From the cell containing the given text, extract its center point as [x, y] coordinate. 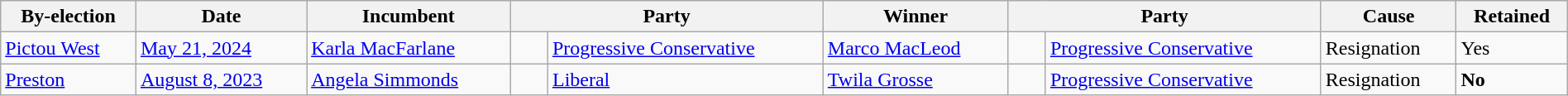
Marco MacLeod [915, 48]
Liberal [685, 79]
August 8, 2023 [221, 79]
Yes [1512, 48]
Angela Simmonds [409, 79]
Cause [1389, 17]
May 21, 2024 [221, 48]
Preston [69, 79]
Retained [1512, 17]
Pictou West [69, 48]
No [1512, 79]
Incumbent [409, 17]
By-election [69, 17]
Twila Grosse [915, 79]
Karla MacFarlane [409, 48]
Date [221, 17]
Winner [915, 17]
